From the cell containing the given text, extract its center point as [X, Y] coordinate. 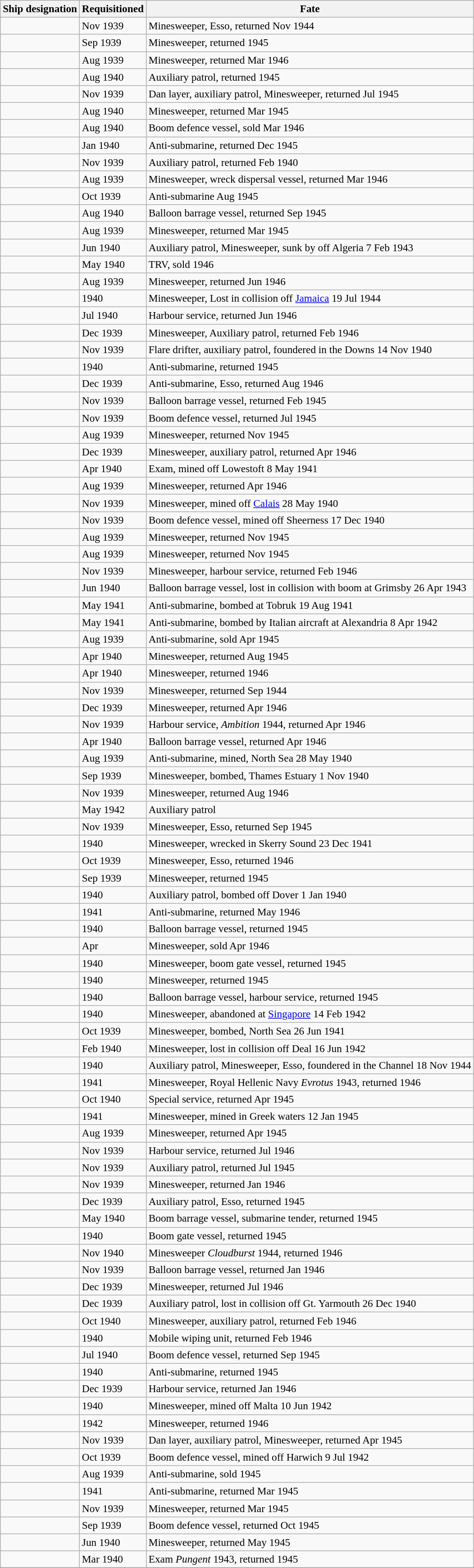
Minesweeper, lost in collision off Deal 16 Jun 1942 [310, 1048]
Harbour service, returned Jun 1946 [310, 315]
Anti-submarine, Esso, returned Aug 1946 [310, 383]
Minesweeper, wreck dispersal vessel, returned Mar 1946 [310, 179]
Boom gate vessel, returned 1945 [310, 1236]
Minesweeper, returned May 1945 [310, 1542]
Auxiliary patrol, lost in collision off Gt. Yarmouth 26 Dec 1940 [310, 1304]
Harbour service, returned Jan 1946 [310, 1389]
Anti-submarine, returned Mar 1945 [310, 1491]
Minesweeper Cloudburst 1944, returned 1946 [310, 1252]
Fate [310, 9]
Minesweeper, returned Aug 1946 [310, 792]
Minesweeper, bombed, Thames Estuary 1 Nov 1940 [310, 775]
Harbour service, Ambition 1944, returned Apr 1946 [310, 724]
Auxiliary patrol, returned Jul 1945 [310, 1167]
Minesweeper, wrecked in Skerry Sound 23 Dec 1941 [310, 844]
Minesweeper, sold Apr 1946 [310, 946]
Minesweeper, harbour service, returned Feb 1946 [310, 571]
Anti-submarine Aug 1945 [310, 196]
Anti-submarine, bombed by Italian aircraft at Alexandria 8 Apr 1942 [310, 622]
Boom defence vessel, returned Jul 1945 [310, 418]
Minesweeper, auxiliary patrol, returned Feb 1946 [310, 1320]
Nov 1940 [113, 1252]
Minesweeper, returned Mar 1946 [310, 60]
Balloon barrage vessel, harbour service, returned 1945 [310, 997]
Minesweeper, Esso, returned Nov 1944 [310, 26]
TRV, sold 1946 [310, 264]
Exam, mined off Lowestoft 8 May 1941 [310, 469]
Minesweeper, returned Jan 1946 [310, 1184]
Minesweeper, bombed, North Sea 26 Jun 1941 [310, 1031]
Mar 1940 [113, 1559]
Balloon barrage vessel, returned Jan 1946 [310, 1269]
Special service, returned Apr 1945 [310, 1099]
Minesweeper, auxiliary patrol, returned Apr 1946 [310, 452]
Mobile wiping unit, returned Feb 1946 [310, 1338]
Dan layer, auxiliary patrol, Minesweeper, returned Jul 1945 [310, 94]
Anti-submarine, mined, North Sea 28 May 1940 [310, 759]
Boom defence vessel, mined off Sheerness 17 Dec 1940 [310, 520]
Minesweeper, returned Aug 1945 [310, 656]
Harbour service, returned Jul 1946 [310, 1150]
Auxiliary patrol, bombed off Dover 1 Jan 1940 [310, 895]
Minesweeper, mined off Malta 10 Jun 1942 [310, 1406]
Minesweeper, Auxiliary patrol, returned Feb 1946 [310, 332]
Minesweeper, Esso, returned Sep 1945 [310, 827]
Flare drifter, auxiliary patrol, foundered in the Downs 14 Nov 1940 [310, 349]
Boom defence vessel, returned Sep 1945 [310, 1355]
Balloon barrage vessel, returned Apr 1946 [310, 741]
Anti-submarine, bombed at Tobruk 19 Aug 1941 [310, 605]
Jan 1940 [113, 145]
Anti-submarine, sold Apr 1945 [310, 639]
Ship designation [40, 9]
Minesweeper, Lost in collision off Jamaica 19 Jul 1944 [310, 299]
Boom defence vessel, returned Oct 1945 [310, 1525]
Dan layer, auxiliary patrol, Minesweeper, returned Apr 1945 [310, 1440]
Auxiliary patrol, returned Feb 1940 [310, 162]
1942 [113, 1423]
Minesweeper, Esso, returned 1946 [310, 860]
Minesweeper, returned Jul 1946 [310, 1287]
Minesweeper, boom gate vessel, returned 1945 [310, 963]
Balloon barrage vessel, returned Feb 1945 [310, 400]
Balloon barrage vessel, returned Sep 1945 [310, 213]
Auxiliary patrol, Minesweeper, sunk by off Algeria 7 Feb 1943 [310, 247]
Balloon barrage vessel, returned 1945 [310, 929]
Boom defence vessel, sold Mar 1946 [310, 128]
Minesweeper, mined off Calais 28 May 1940 [310, 503]
Minesweeper, returned Jun 1946 [310, 281]
Exam Pungent 1943, returned 1945 [310, 1559]
Minesweeper, abandoned at Singapore 14 Feb 1942 [310, 1014]
Auxiliary patrol [310, 809]
Boom defence vessel, mined off Harwich 9 Jul 1942 [310, 1457]
Feb 1940 [113, 1048]
Auxiliary patrol, Esso, returned 1945 [310, 1201]
Requisitioned [113, 9]
Minesweeper, returned Sep 1944 [310, 690]
Minesweeper, mined in Greek waters 12 Jan 1945 [310, 1116]
Balloon barrage vessel, lost in collision with boom at Grimsby 26 Apr 1943 [310, 588]
Minesweeper, returned Apr 1945 [310, 1133]
Auxiliary patrol, returned 1945 [310, 77]
Apr [113, 946]
Anti-submarine, sold 1945 [310, 1474]
May 1942 [113, 809]
Anti-submarine, returned Dec 1945 [310, 145]
Auxiliary patrol, Minesweeper, Esso, foundered in the Channel 18 Nov 1944 [310, 1065]
Anti-submarine, returned May 1946 [310, 912]
Minesweeper, Royal Hellenic Navy Evrotus 1943, returned 1946 [310, 1082]
Boom barrage vessel, submarine tender, returned 1945 [310, 1219]
